Return [x, y] of the center of cell containing provided text 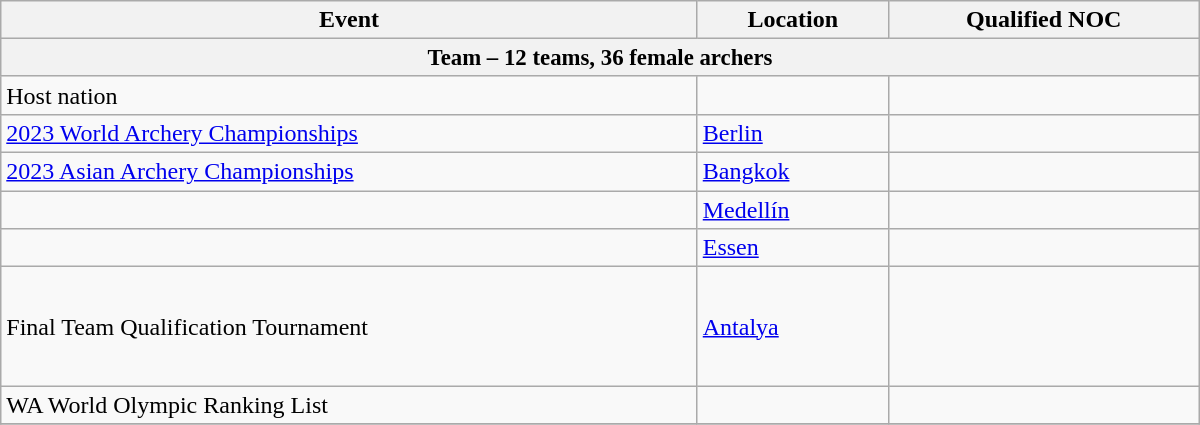
Team – 12 teams, 36 female archers [600, 58]
Bangkok [792, 172]
Qualified NOC [1044, 20]
Medellín [792, 210]
Antalya [792, 326]
Final Team Qualification Tournament [349, 326]
2023 Asian Archery Championships [349, 172]
Berlin [792, 133]
2023 World Archery Championships [349, 133]
WA World Olympic Ranking List [349, 405]
Location [792, 20]
Event [349, 20]
Host nation [349, 95]
Essen [792, 248]
